Determine the (X, Y) coordinate at the center of the cell enclosing the given text.  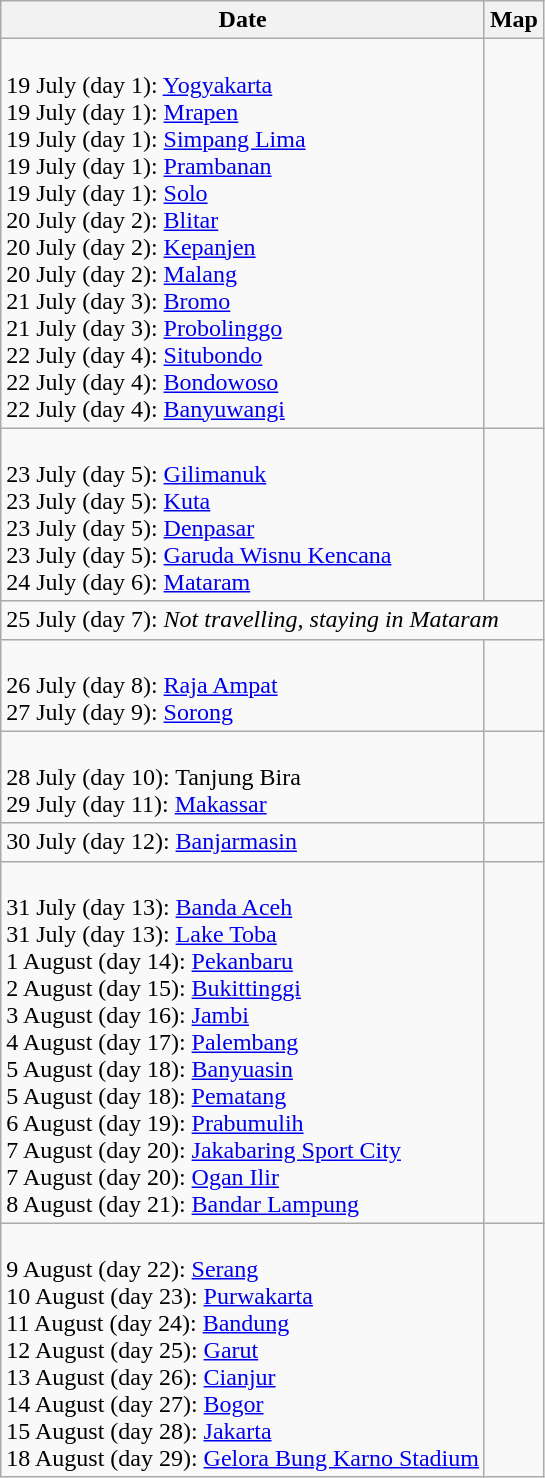
Map (514, 20)
23 July (day 5): Gilimanuk 23 July (day 5): Kuta 23 July (day 5): Denpasar 23 July (day 5): Garuda Wisnu Kencana 24 July (day 6): Mataram (243, 514)
28 July (day 10): Tanjung Bira 29 July (day 11): Makassar (243, 777)
30 July (day 12): Banjarmasin (243, 842)
25 July (day 7): Not travelling, staying in Mataram (272, 620)
Date (243, 20)
26 July (day 8): Raja Ampat 27 July (day 9): Sorong (243, 685)
